Determine the (x, y) coordinate at the center of the cell enclosing the given text.  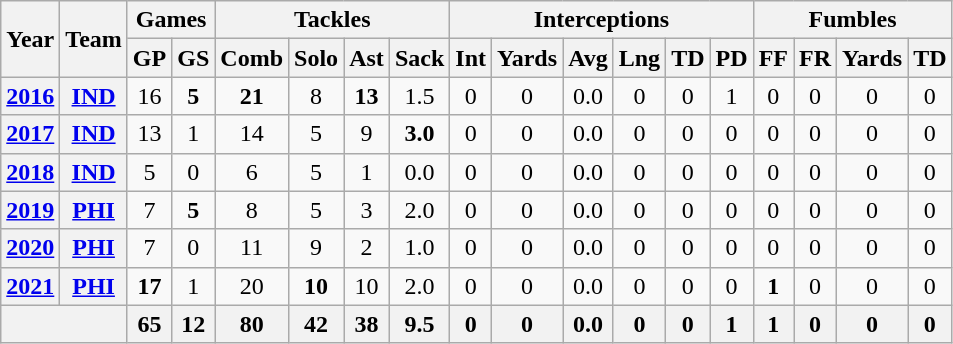
20 (252, 286)
Int (471, 58)
38 (367, 324)
9.5 (419, 324)
3.0 (419, 134)
80 (252, 324)
6 (252, 172)
2017 (30, 134)
PD (732, 58)
2019 (30, 210)
GS (194, 58)
2016 (30, 96)
21 (252, 96)
1.0 (419, 248)
Tackles (332, 20)
42 (316, 324)
FR (816, 58)
12 (194, 324)
Fumbles (852, 20)
11 (252, 248)
Team (94, 39)
2021 (30, 286)
GP (149, 58)
Games (170, 20)
FF (773, 58)
1.5 (419, 96)
14 (252, 134)
Interceptions (602, 20)
Comb (252, 58)
2 (367, 248)
Avg (588, 58)
65 (149, 324)
Solo (316, 58)
Sack (419, 58)
Lng (639, 58)
2018 (30, 172)
Ast (367, 58)
16 (149, 96)
2020 (30, 248)
17 (149, 286)
Year (30, 39)
3 (367, 210)
